Extract the (X, Y) coordinate from the center of the cell holding the provided text.  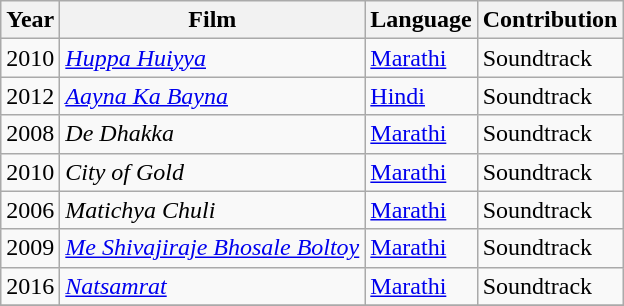
2009 (30, 248)
Hindi (421, 96)
2008 (30, 134)
Year (30, 20)
Huppa Huiyya (212, 58)
2012 (30, 96)
Film (212, 20)
De Dhakka (212, 134)
Natsamrat (212, 286)
Me Shivajiraje Bhosale Boltoy (212, 248)
Contribution (550, 20)
2006 (30, 210)
2016 (30, 286)
Matichya Chuli (212, 210)
Language (421, 20)
City of Gold (212, 172)
Aayna Ka Bayna (212, 96)
